Scan for the cell matching the given text and deliver its [X, Y] coordinate at center. 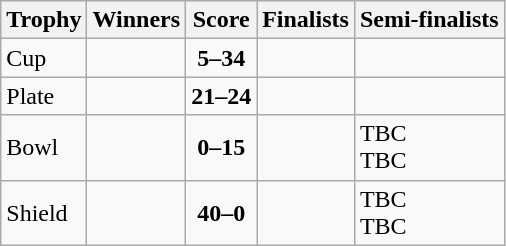
Bowl [44, 148]
21–24 [222, 96]
40–0 [222, 212]
Finalists [306, 20]
Plate [44, 96]
Winners [136, 20]
0–15 [222, 148]
Score [222, 20]
Semi-finalists [429, 20]
Trophy [44, 20]
Shield [44, 212]
Cup [44, 58]
5–34 [222, 58]
